Scan for the cell matching the given text and deliver its (x, y) coordinate at center. 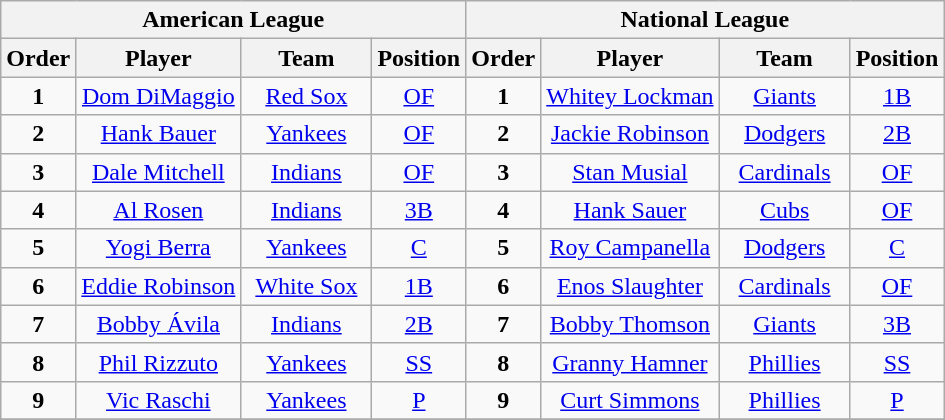
Roy Campanella (630, 248)
National League (705, 20)
Al Rosen (158, 210)
Phil Rizzuto (158, 362)
Curt Simmons (630, 400)
Cubs (784, 210)
Jackie Robinson (630, 134)
Red Sox (306, 96)
American League (234, 20)
Granny Hamner (630, 362)
Hank Sauer (630, 210)
Bobby Thomson (630, 324)
Stan Musial (630, 172)
Bobby Ávila (158, 324)
Eddie Robinson (158, 286)
Dale Mitchell (158, 172)
Enos Slaughter (630, 286)
Vic Raschi (158, 400)
Dom DiMaggio (158, 96)
Hank Bauer (158, 134)
Yogi Berra (158, 248)
Whitey Lockman (630, 96)
White Sox (306, 286)
